Determine the [X, Y] coordinate at the center of the cell enclosing the given text.  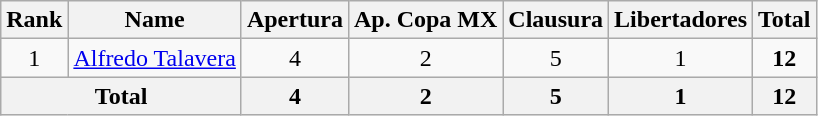
Ap. Copa MX [425, 20]
Name [155, 20]
Rank [34, 20]
Clausura [556, 20]
Libertadores [681, 20]
Alfredo Talavera [155, 58]
Apertura [294, 20]
